Scan for the cell matching the given text and deliver its [X, Y] coordinate at center. 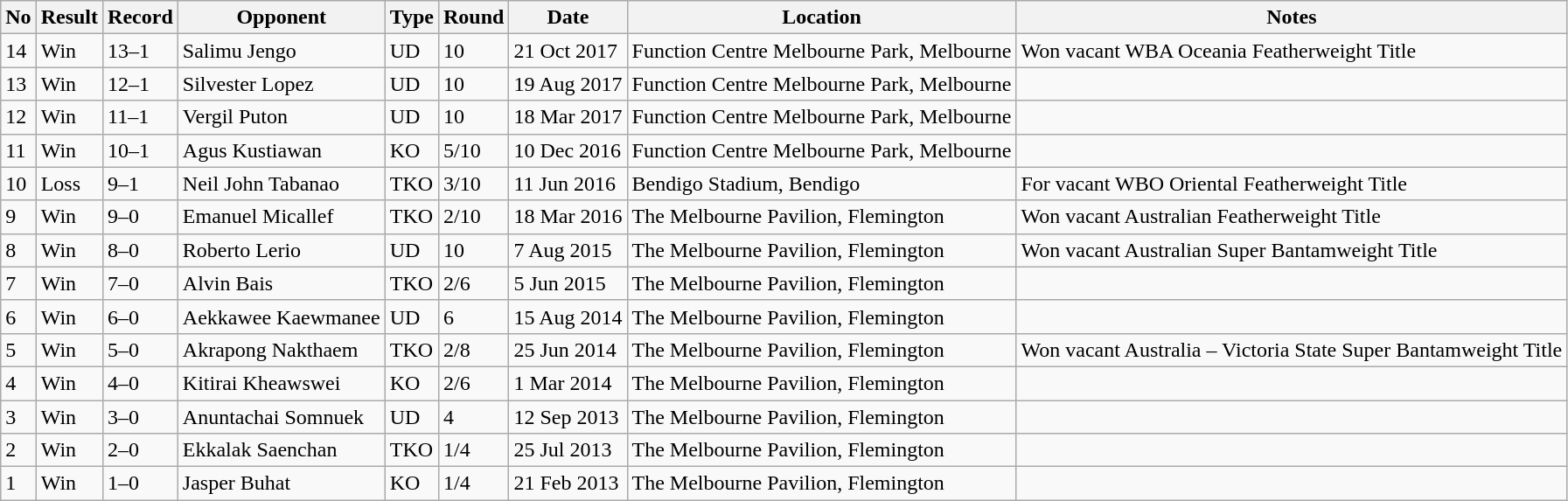
8–0 [141, 250]
2/8 [473, 350]
Vergil Puton [282, 117]
Date [568, 17]
Agus Kustiawan [282, 150]
3 [18, 417]
11 Jun 2016 [568, 184]
11–1 [141, 117]
13 [18, 84]
25 Jun 2014 [568, 350]
7 [18, 283]
2/10 [473, 217]
Alvin Bais [282, 283]
12 Sep 2013 [568, 417]
Loss [69, 184]
13–1 [141, 51]
Neil John Tabanao [282, 184]
Roberto Lerio [282, 250]
11 [18, 150]
Opponent [282, 17]
1–0 [141, 484]
Akrapong Nakthaem [282, 350]
Bendigo Stadium, Bendigo [822, 184]
Won vacant Australia – Victoria State Super Bantamweight Title [1292, 350]
8 [18, 250]
1 Mar 2014 [568, 383]
6–0 [141, 317]
Result [69, 17]
Ekkalak Saenchan [282, 450]
25 Jul 2013 [568, 450]
5/10 [473, 150]
2 [18, 450]
5–0 [141, 350]
15 Aug 2014 [568, 317]
1 [18, 484]
Jasper Buhat [282, 484]
Emanuel Micallef [282, 217]
Notes [1292, 17]
21 Feb 2013 [568, 484]
Silvester Lopez [282, 84]
For vacant WBO Oriental Featherweight Title [1292, 184]
No [18, 17]
12 [18, 117]
9 [18, 217]
Anuntachai Somnuek [282, 417]
Salimu Jengo [282, 51]
Aekkawee Kaewmanee [282, 317]
7 Aug 2015 [568, 250]
3–0 [141, 417]
Location [822, 17]
Won vacant WBA Oceania Featherweight Title [1292, 51]
18 Mar 2016 [568, 217]
18 Mar 2017 [568, 117]
7–0 [141, 283]
Won vacant Australian Featherweight Title [1292, 217]
14 [18, 51]
Won vacant Australian Super Bantamweight Title [1292, 250]
21 Oct 2017 [568, 51]
9–0 [141, 217]
2–0 [141, 450]
5 Jun 2015 [568, 283]
10 Dec 2016 [568, 150]
Type [411, 17]
4–0 [141, 383]
3/10 [473, 184]
Round [473, 17]
Record [141, 17]
10–1 [141, 150]
12–1 [141, 84]
19 Aug 2017 [568, 84]
5 [18, 350]
9–1 [141, 184]
Kitirai Kheawswei [282, 383]
